Capture the cell that displays the provided text and extract its (x, y) central coordinate. 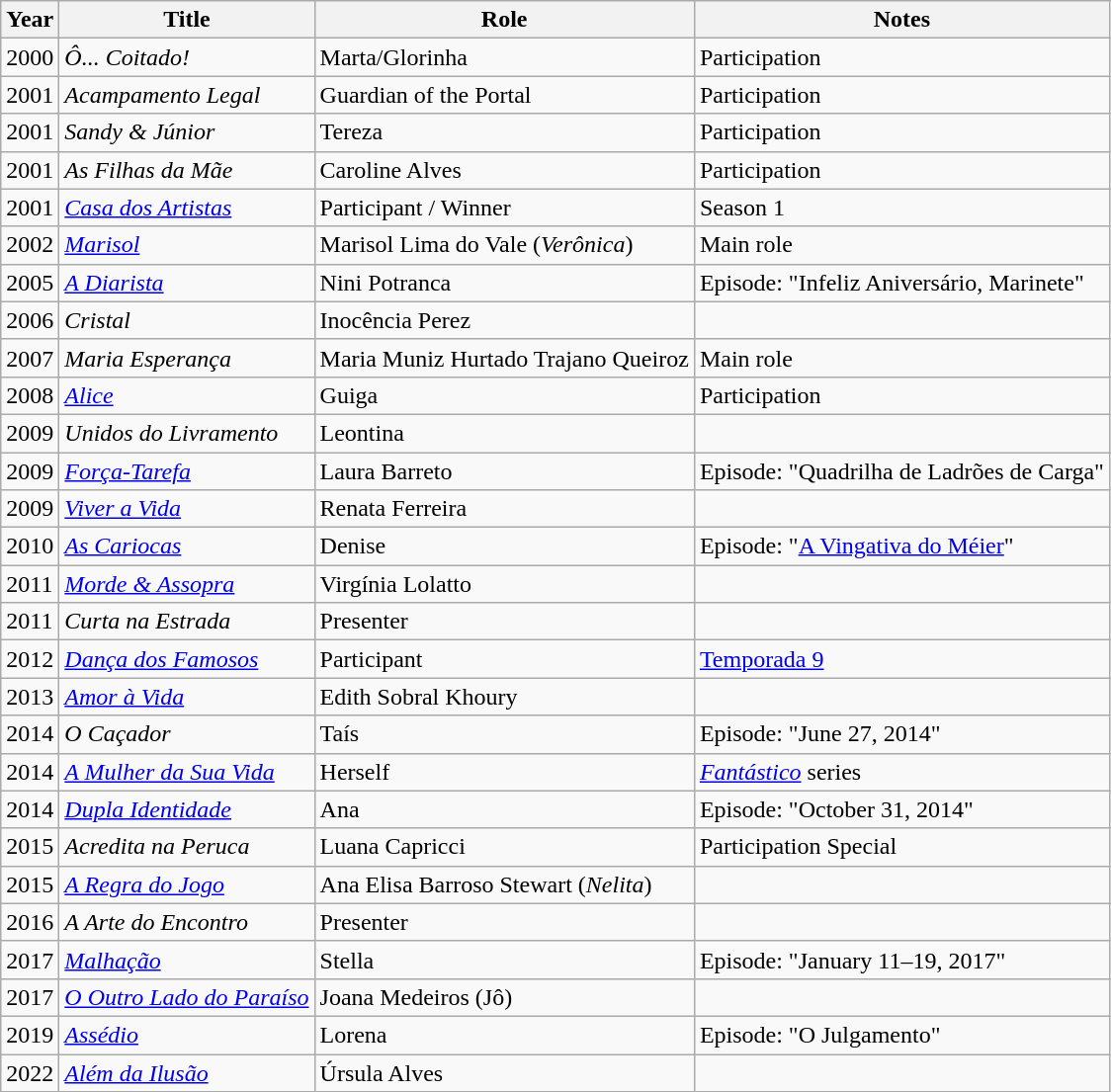
Marisol (187, 245)
Ana (504, 809)
Alice (187, 395)
Joana Medeiros (Jô) (504, 997)
Úrsula Alves (504, 1072)
Amor à Vida (187, 697)
2013 (30, 697)
Role (504, 20)
Episode: "Quadrilha de Ladrões de Carga" (901, 471)
Cristal (187, 320)
Participant (504, 659)
Força-Tarefa (187, 471)
As Filhas da Mãe (187, 170)
Luana Capricci (504, 847)
Ô... Coitado! (187, 57)
Denise (504, 546)
2019 (30, 1035)
Viver a Vida (187, 509)
Herself (504, 772)
Taís (504, 734)
A Mulher da Sua Vida (187, 772)
Marta/Glorinha (504, 57)
2006 (30, 320)
A Regra do Jogo (187, 884)
A Diarista (187, 283)
2002 (30, 245)
Além da Ilusão (187, 1072)
2022 (30, 1072)
Episode: "O Julgamento" (901, 1035)
Title (187, 20)
Episode: "October 31, 2014" (901, 809)
Leontina (504, 433)
Episode: "Infeliz Aniversário, Marinete" (901, 283)
2010 (30, 546)
Stella (504, 960)
Episode: "A Vingativa do Méier" (901, 546)
Caroline Alves (504, 170)
Dança dos Famosos (187, 659)
A Arte do Encontro (187, 922)
Participant / Winner (504, 208)
2012 (30, 659)
Acredita na Peruca (187, 847)
2005 (30, 283)
Unidos do Livramento (187, 433)
2000 (30, 57)
Morde & Assopra (187, 584)
Tereza (504, 132)
Episode: "June 27, 2014" (901, 734)
Notes (901, 20)
Guiga (504, 395)
Dupla Identidade (187, 809)
2008 (30, 395)
Maria Muniz Hurtado Trajano Queiroz (504, 358)
O Caçador (187, 734)
Edith Sobral Khoury (504, 697)
Sandy & Júnior (187, 132)
Lorena (504, 1035)
Fantástico series (901, 772)
Maria Esperança (187, 358)
Temporada 9 (901, 659)
Casa dos Artistas (187, 208)
As Cariocas (187, 546)
Guardian of the Portal (504, 95)
Renata Ferreira (504, 509)
Marisol Lima do Vale (Verônica) (504, 245)
2016 (30, 922)
O Outro Lado do Paraíso (187, 997)
Year (30, 20)
Assédio (187, 1035)
Season 1 (901, 208)
Participation Special (901, 847)
Episode: "January 11–19, 2017" (901, 960)
Virgínia Lolatto (504, 584)
Acampamento Legal (187, 95)
Curta na Estrada (187, 622)
2007 (30, 358)
Nini Potranca (504, 283)
Ana Elisa Barroso Stewart (Nelita) (504, 884)
Malhação (187, 960)
Laura Barreto (504, 471)
Inocência Perez (504, 320)
